Determine the [X, Y] coordinate at the center of the cell enclosing the given text.  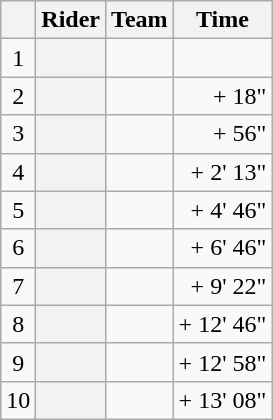
+ 12' 58" [222, 362]
Team [140, 20]
+ 4' 46" [222, 210]
10 [18, 400]
1 [18, 58]
5 [18, 210]
+ 2' 13" [222, 172]
+ 13' 08" [222, 400]
2 [18, 96]
9 [18, 362]
3 [18, 134]
+ 6' 46" [222, 248]
+ 56" [222, 134]
7 [18, 286]
+ 18" [222, 96]
+ 12' 46" [222, 324]
4 [18, 172]
6 [18, 248]
Time [222, 20]
8 [18, 324]
+ 9' 22" [222, 286]
Rider [71, 20]
